Return the [X, Y] coordinate for the center point of the cell that contains the specified text.  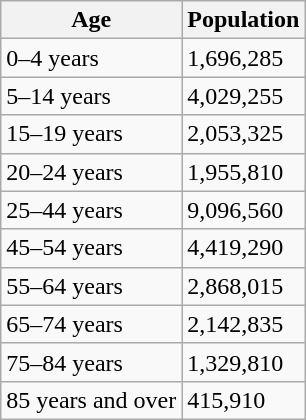
9,096,560 [244, 210]
2,053,325 [244, 134]
0–4 years [92, 58]
20–24 years [92, 172]
15–19 years [92, 134]
1,696,285 [244, 58]
4,419,290 [244, 248]
415,910 [244, 400]
1,955,810 [244, 172]
2,868,015 [244, 286]
65–74 years [92, 324]
5–14 years [92, 96]
85 years and over [92, 400]
4,029,255 [244, 96]
Age [92, 20]
Population [244, 20]
25–44 years [92, 210]
45–54 years [92, 248]
1,329,810 [244, 362]
55–64 years [92, 286]
75–84 years [92, 362]
2,142,835 [244, 324]
